Capture the cell that displays the provided text and extract its (X, Y) central coordinate. 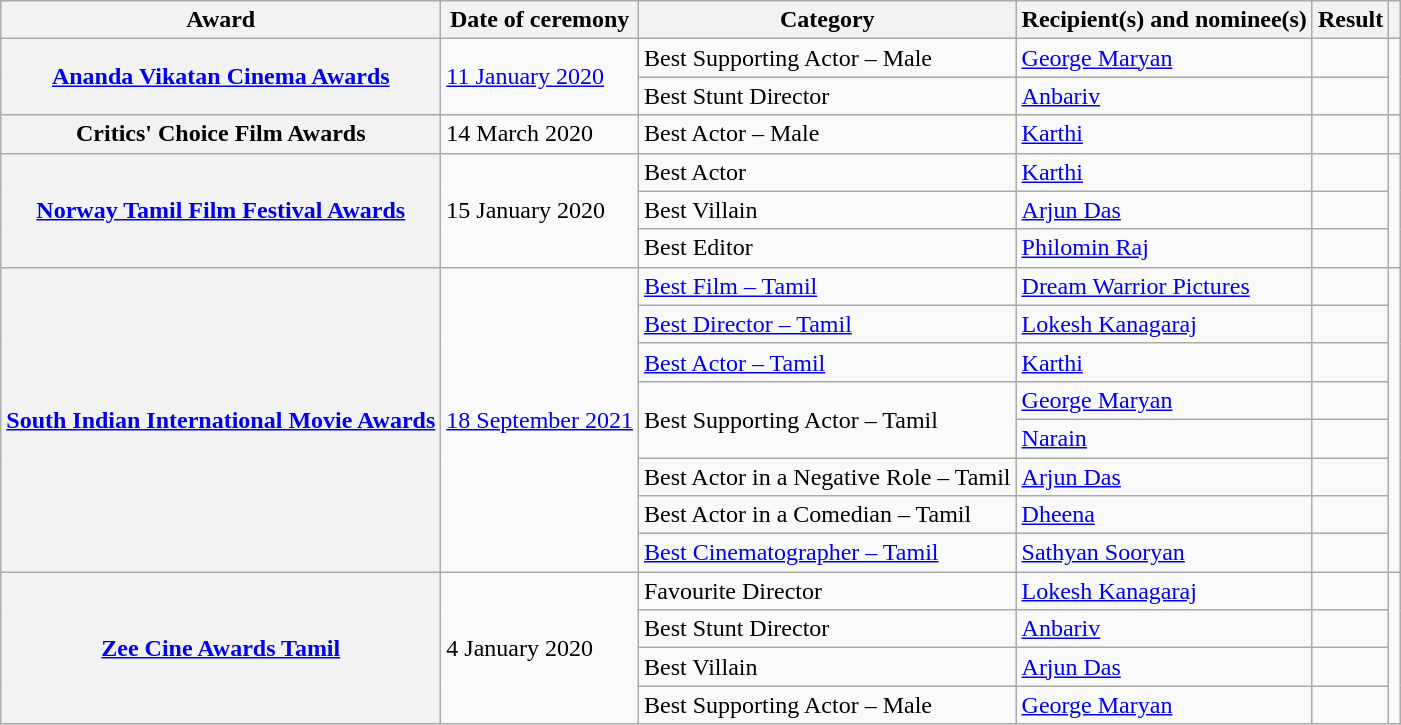
Norway Tamil Film Festival Awards (221, 210)
Sathyan Sooryan (1164, 553)
Zee Cine Awards Tamil (221, 648)
Recipient(s) and nominee(s) (1164, 20)
Best Director – Tamil (827, 324)
Philomin Raj (1164, 248)
Best Film – Tamil (827, 286)
Ananda Vikatan Cinema Awards (221, 77)
Best Cinematographer – Tamil (827, 553)
Best Actor – Male (827, 134)
Dream Warrior Pictures (1164, 286)
Date of ceremony (540, 20)
South Indian International Movie Awards (221, 419)
Best Supporting Actor – Tamil (827, 419)
Narain (1164, 438)
14 March 2020 (540, 134)
Award (221, 20)
Best Actor in a Comedian – Tamil (827, 515)
15 January 2020 (540, 210)
Best Actor in a Negative Role – Tamil (827, 477)
Result (1350, 20)
Critics' Choice Film Awards (221, 134)
Best Actor (827, 172)
18 September 2021 (540, 419)
Category (827, 20)
Dheena (1164, 515)
4 January 2020 (540, 648)
Best Editor (827, 248)
11 January 2020 (540, 77)
Best Actor – Tamil (827, 362)
Favourite Director (827, 591)
